Capture the cell that displays the provided text and extract its (X, Y) central coordinate. 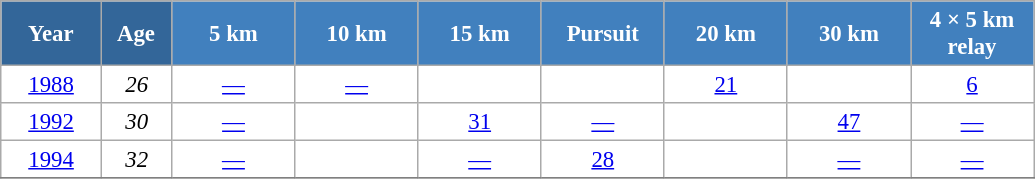
28 (602, 160)
15 km (480, 34)
47 (848, 122)
Age (136, 34)
30 km (848, 34)
32 (136, 160)
1988 (52, 85)
10 km (356, 34)
21 (726, 85)
1992 (52, 122)
30 (136, 122)
31 (480, 122)
20 km (726, 34)
1994 (52, 160)
Pursuit (602, 34)
4 × 5 km relay (972, 34)
6 (972, 85)
26 (136, 85)
5 km (234, 34)
Year (52, 34)
